From the cell containing the given text, extract its center point as [X, Y] coordinate. 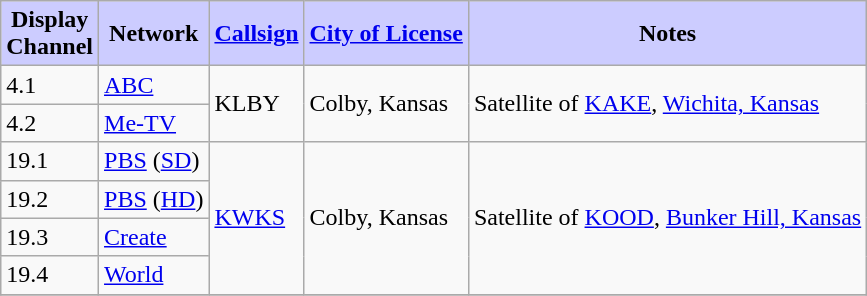
City of License [386, 34]
Satellite of KOOD, Bunker Hill, Kansas [667, 218]
KLBY [256, 104]
PBS (HD) [154, 199]
Notes [667, 34]
Create [154, 237]
PBS (SD) [154, 161]
4.2 [50, 123]
Satellite of KAKE, Wichita, Kansas [667, 104]
19.2 [50, 199]
DisplayChannel [50, 34]
Me-TV [154, 123]
4.1 [50, 85]
Callsign [256, 34]
KWKS [256, 218]
19.1 [50, 161]
World [154, 275]
19.3 [50, 237]
ABC [154, 85]
19.4 [50, 275]
Network [154, 34]
